Capture the cell that displays the provided text and extract its (x, y) central coordinate. 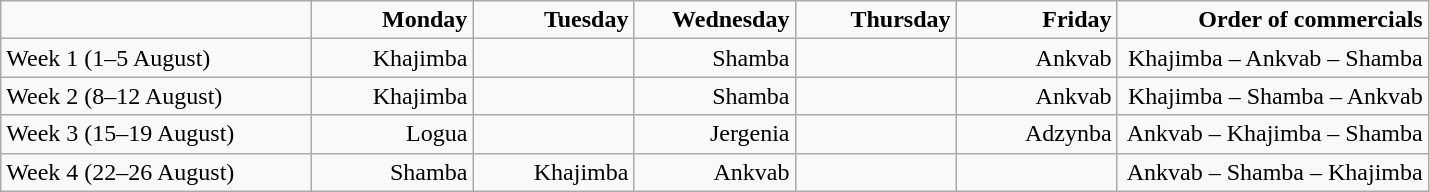
Ankvab – Shamba – Khajimba (1272, 172)
Week 2 (8–12 August) (156, 96)
Logua (392, 134)
Friday (1036, 20)
Week 4 (22–26 August) (156, 172)
Ankvab – Khajimba – Shamba (1272, 134)
Tuesday (554, 20)
Khajimba – Shamba – Ankvab (1272, 96)
Order of commercials (1272, 20)
Thursday (876, 20)
Wednesday (714, 20)
Jergenia (714, 134)
Adzynba (1036, 134)
Week 3 (15–19 August) (156, 134)
Monday (392, 20)
Week 1 (1–5 August) (156, 58)
Khajimba – Ankvab – Shamba (1272, 58)
